Determine the (X, Y) coordinate at the center of the cell enclosing the given text.  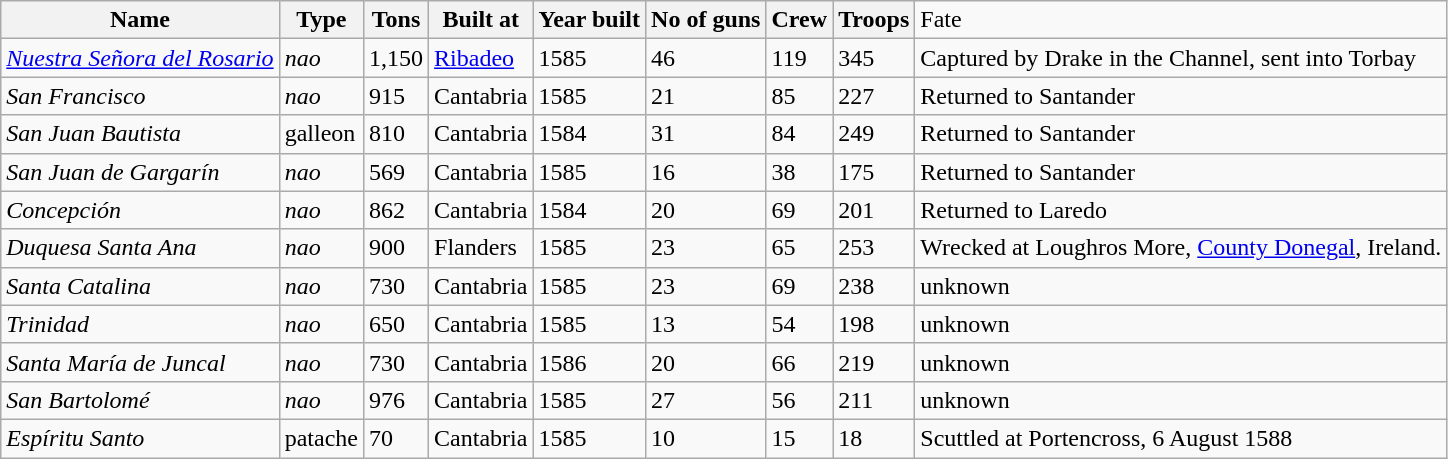
10 (706, 438)
San Francisco (140, 96)
46 (706, 58)
Flanders (481, 248)
Captured by Drake in the Channel, sent into Torbay (1181, 58)
66 (800, 362)
13 (706, 324)
976 (396, 400)
Troops (874, 20)
patache (321, 438)
galleon (321, 134)
201 (874, 210)
211 (874, 400)
Scuttled at Portencross, 6 August 1588 (1181, 438)
Santa Catalina (140, 286)
84 (800, 134)
Fate (1181, 20)
21 (706, 96)
862 (396, 210)
175 (874, 172)
1,150 (396, 58)
15 (800, 438)
Crew (800, 20)
345 (874, 58)
No of guns (706, 20)
Espíritu Santo (140, 438)
198 (874, 324)
Duquesa Santa Ana (140, 248)
Tons (396, 20)
1586 (590, 362)
Trinidad (140, 324)
65 (800, 248)
Year built (590, 20)
85 (800, 96)
810 (396, 134)
Type (321, 20)
Built at (481, 20)
27 (706, 400)
Wrecked at Loughros More, County Donegal, Ireland. (1181, 248)
18 (874, 438)
San Bartolomé (140, 400)
900 (396, 248)
Returned to Laredo (1181, 210)
70 (396, 438)
238 (874, 286)
227 (874, 96)
Ribadeo (481, 58)
16 (706, 172)
569 (396, 172)
31 (706, 134)
Concepción (140, 210)
Santa María de Juncal (140, 362)
Name (140, 20)
56 (800, 400)
119 (800, 58)
Nuestra Señora del Rosario (140, 58)
650 (396, 324)
San Juan Bautista (140, 134)
54 (800, 324)
219 (874, 362)
915 (396, 96)
38 (800, 172)
249 (874, 134)
San Juan de Gargarín (140, 172)
253 (874, 248)
